Search for the cell housing the specified text and yield its (x, y) center coordinate. 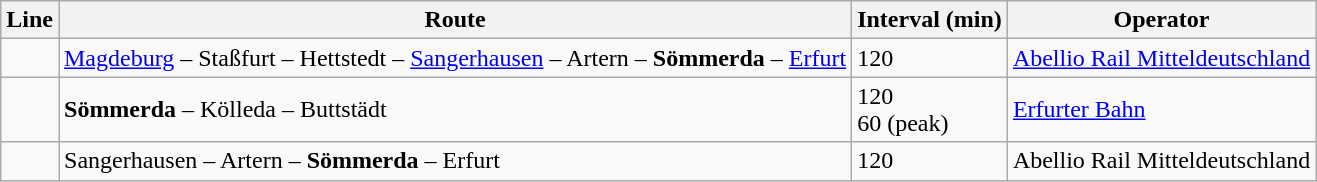
12060 (peak) (930, 110)
Sangerhausen – Artern – Sömmerda – Erfurt (454, 161)
Erfurter Bahn (1161, 110)
Sömmerda – Kölleda – Buttstädt (454, 110)
Line (30, 20)
Route (454, 20)
Interval (min) (930, 20)
Operator (1161, 20)
Magdeburg – Staßfurt – Hettstedt – Sangerhausen – Artern – Sömmerda – Erfurt (454, 58)
